Determine the [x, y] coordinate at the center of the cell enclosing the given text.  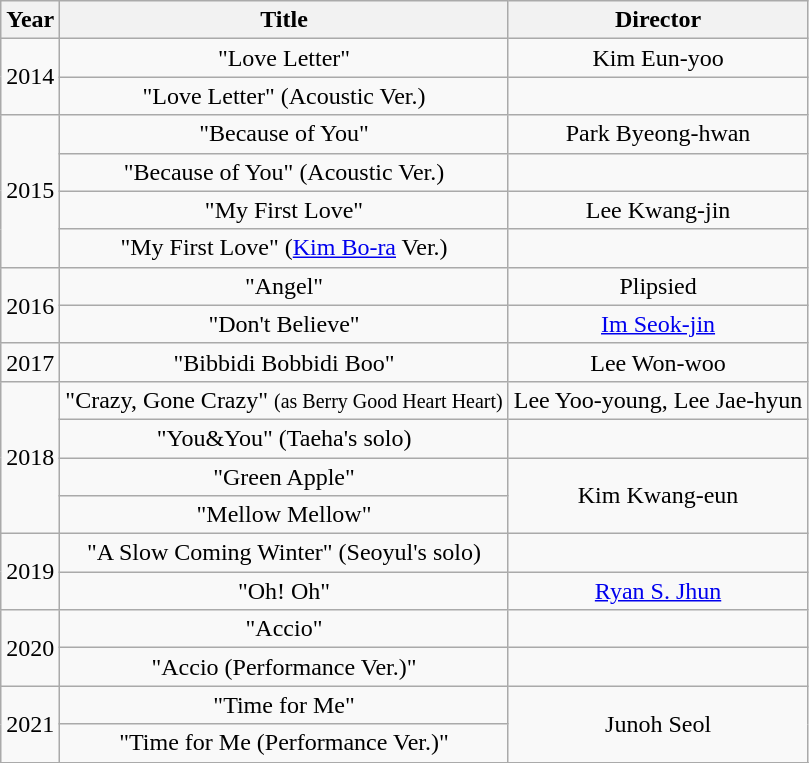
"My First Love" (Kim Bo-ra Ver.) [284, 248]
"My First Love" [284, 210]
Lee Kwang-jin [658, 210]
2014 [30, 77]
"Love Letter" [284, 58]
Plipsied [658, 286]
"Don't Believe" [284, 324]
"Mellow Mellow" [284, 515]
Director [658, 20]
"Oh! Oh" [284, 591]
"You&You" (Taeha's solo) [284, 438]
"Bibbidi Bobbidi Boo" [284, 362]
Lee Won-woo [658, 362]
2019 [30, 572]
2018 [30, 457]
Ryan S. Jhun [658, 591]
2017 [30, 362]
"Time for Me" [284, 705]
"Accio (Performance Ver.)" [284, 667]
2016 [30, 305]
"Crazy, Gone Crazy" (as Berry Good Heart Heart) [284, 400]
"Green Apple" [284, 477]
Junoh Seol [658, 724]
Kim Eun-yoo [658, 58]
Im Seok-jin [658, 324]
Title [284, 20]
"Because of You" [284, 134]
2015 [30, 191]
Lee Yoo-young, Lee Jae-hyun [658, 400]
"A Slow Coming Winter" (Seoyul's solo) [284, 553]
"Because of You" (Acoustic Ver.) [284, 172]
2020 [30, 648]
"Accio" [284, 629]
2021 [30, 724]
"Love Letter" (Acoustic Ver.) [284, 96]
"Time for Me (Performance Ver.)" [284, 743]
Park Byeong-hwan [658, 134]
"Angel" [284, 286]
Year [30, 20]
Kim Kwang-eun [658, 496]
